Provide the (X, Y) coordinate of the cell's center where the given text is located.  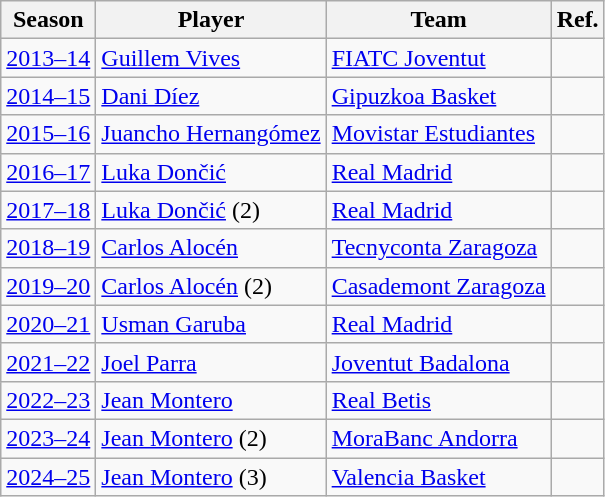
2024–25 (48, 477)
Luka Dončić (211, 172)
Tecnyconta Zaragoza (438, 248)
Jean Montero (211, 400)
2014–15 (48, 96)
Carlos Alocén (211, 248)
2015–16 (48, 134)
Ref. (578, 20)
MoraBanc Andorra (438, 438)
Dani Díez (211, 96)
2013–14 (48, 58)
Player (211, 20)
Luka Dončić (2) (211, 210)
Juancho Hernangómez (211, 134)
Joventut Badalona (438, 362)
Jean Montero (2) (211, 438)
Jean Montero (3) (211, 477)
2016–17 (48, 172)
2021–22 (48, 362)
Casademont Zaragoza (438, 286)
2023–24 (48, 438)
Carlos Alocén (2) (211, 286)
FIATC Joventut (438, 58)
Gipuzkoa Basket (438, 96)
2020–21 (48, 324)
Joel Parra (211, 362)
Guillem Vives (211, 58)
Real Betis (438, 400)
Season (48, 20)
2017–18 (48, 210)
Movistar Estudiantes (438, 134)
Team (438, 20)
2018–19 (48, 248)
Usman Garuba (211, 324)
Valencia Basket (438, 477)
2022–23 (48, 400)
2019–20 (48, 286)
